Determine the [X, Y] coordinate at the center of the cell enclosing the given text.  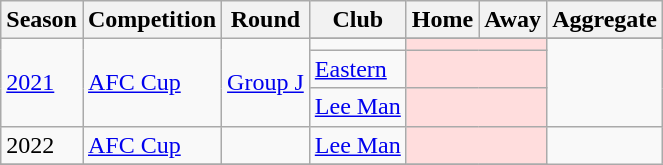
Competition [152, 20]
Club [358, 20]
Group J [266, 82]
Home [442, 20]
Eastern [358, 69]
Away [513, 20]
Round [266, 20]
2022 [42, 145]
Aggregate [605, 20]
2021 [42, 82]
Season [42, 20]
